Determine the (x, y) coordinate at the center of the cell enclosing the given text.  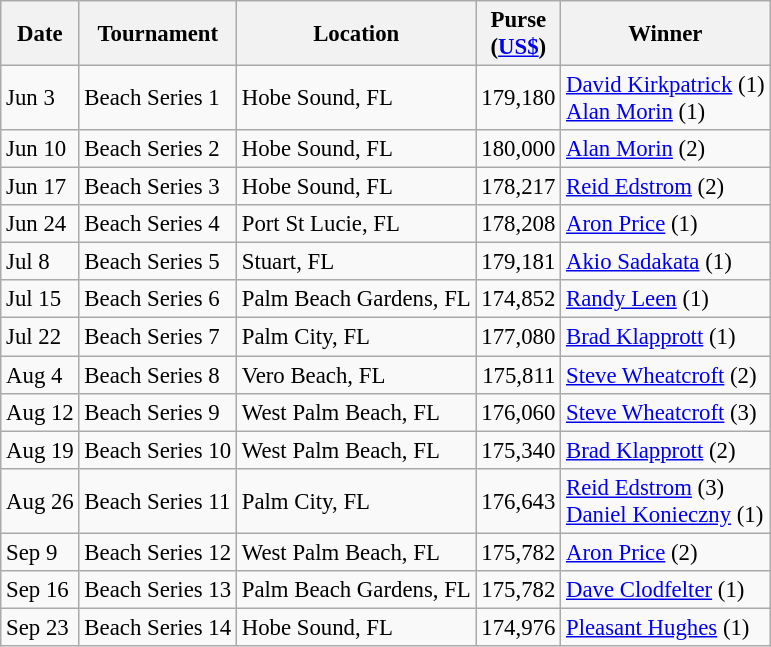
Winner (666, 34)
Aron Price (1) (666, 224)
Purse(US$) (518, 34)
174,976 (518, 627)
176,643 (518, 500)
Jun 17 (40, 187)
175,811 (518, 375)
177,080 (518, 337)
179,181 (518, 262)
Beach Series 12 (158, 552)
Aron Price (2) (666, 552)
180,000 (518, 149)
Sep 9 (40, 552)
Jul 8 (40, 262)
Beach Series 3 (158, 187)
Beach Series 8 (158, 375)
Vero Beach, FL (356, 375)
Randy Leen (1) (666, 299)
Aug 4 (40, 375)
Port St Lucie, FL (356, 224)
176,060 (518, 412)
Beach Series 4 (158, 224)
Steve Wheatcroft (3) (666, 412)
178,217 (518, 187)
Stuart, FL (356, 262)
Pleasant Hughes (1) (666, 627)
Beach Series 1 (158, 98)
Jun 10 (40, 149)
Jun 24 (40, 224)
175,340 (518, 450)
179,180 (518, 98)
Beach Series 13 (158, 590)
Jun 3 (40, 98)
David Kirkpatrick (1) Alan Morin (1) (666, 98)
Aug 12 (40, 412)
Reid Edstrom (2) (666, 187)
Tournament (158, 34)
Brad Klapprott (1) (666, 337)
Jul 15 (40, 299)
178,208 (518, 224)
Jul 22 (40, 337)
Beach Series 14 (158, 627)
Beach Series 7 (158, 337)
Sep 23 (40, 627)
Beach Series 11 (158, 500)
Reid Edstrom (3) Daniel Konieczny (1) (666, 500)
Date (40, 34)
Aug 19 (40, 450)
Beach Series 9 (158, 412)
Dave Clodfelter (1) (666, 590)
Beach Series 5 (158, 262)
Beach Series 2 (158, 149)
Aug 26 (40, 500)
Steve Wheatcroft (2) (666, 375)
174,852 (518, 299)
Sep 16 (40, 590)
Location (356, 34)
Beach Series 10 (158, 450)
Beach Series 6 (158, 299)
Akio Sadakata (1) (666, 262)
Brad Klapprott (2) (666, 450)
Alan Morin (2) (666, 149)
